Find where the given text appears and provide that cell's center as (X, Y) coordinate. 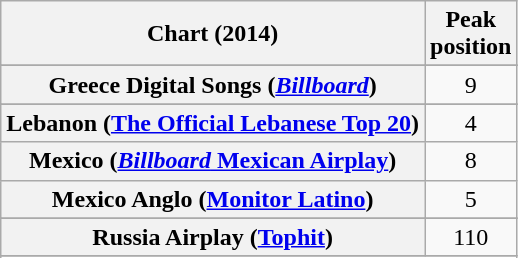
Lebanon (The Official Lebanese Top 20) (213, 123)
Greece Digital Songs (Billboard) (213, 85)
Peakposition (471, 34)
Russia Airplay (Tophit) (213, 237)
Mexico (Billboard Mexican Airplay) (213, 161)
9 (471, 85)
8 (471, 161)
4 (471, 123)
5 (471, 199)
110 (471, 237)
Chart (2014) (213, 34)
Mexico Anglo (Monitor Latino) (213, 199)
